Identify which cell holds the provided text, then report its (x, y) central coordinate. 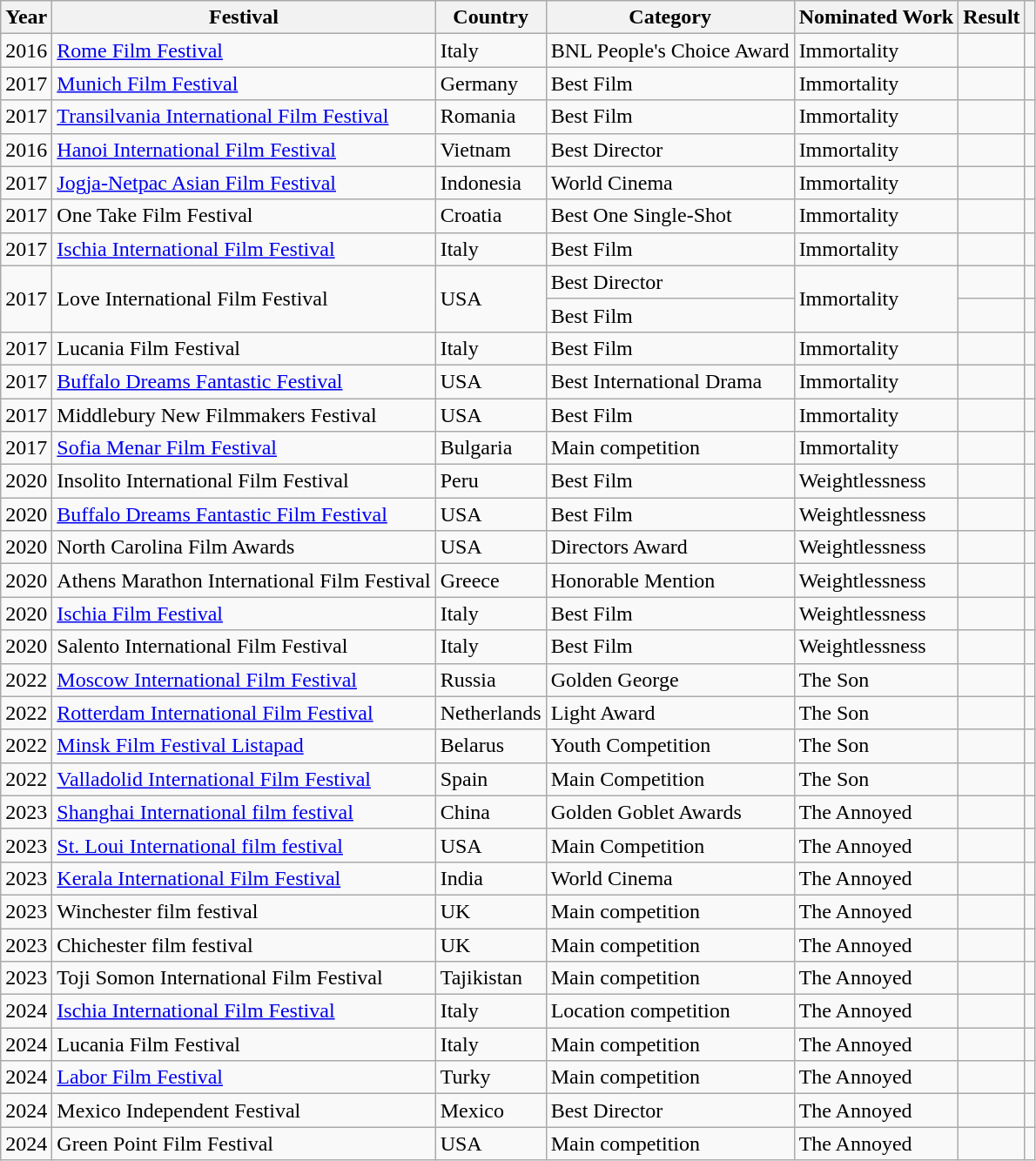
Romania (491, 117)
Bulgaria (491, 448)
Turky (491, 1077)
Valladolid International Film Festival (244, 779)
Shanghai International film festival (244, 812)
China (491, 812)
Buffalo Dreams Fantastic Festival (244, 381)
Youth Competition (670, 746)
Honorable Mention (670, 580)
Transilvania International Film Festival (244, 117)
India (491, 878)
Kerala International Film Festival (244, 878)
Croatia (491, 216)
Rome Film Festival (244, 50)
One Take Film Festival (244, 216)
Golden George (670, 680)
Spain (491, 779)
Salento International Film Festival (244, 647)
Ischia Film Festival (244, 614)
Belarus (491, 746)
Moscow International Film Festival (244, 680)
Sofia Menar Film Festival (244, 448)
Russia (491, 680)
Nominated Work (876, 17)
Rotterdam International Film Festival (244, 713)
Germany (491, 84)
Hanoi International Film Festival (244, 150)
Winchester film festival (244, 911)
Athens Marathon International Film Festival (244, 580)
Mexico (491, 1111)
Indonesia (491, 183)
Mexico Independent Festival (244, 1111)
Light Award (670, 713)
Peru (491, 481)
Chichester film festival (244, 944)
Toji Somon International Film Festival (244, 978)
Location competition (670, 1011)
Jogja-Netpac Asian Film Festival (244, 183)
Middlebury New Filmmakers Festival (244, 415)
Festival (244, 17)
Golden Goblet Awards (670, 812)
Year (26, 17)
Love International Film Festival (244, 299)
Tajikistan (491, 978)
Green Point Film Festival (244, 1144)
Result (992, 17)
BNL People's Choice Award (670, 50)
St. Loui International film festival (244, 845)
Country (491, 17)
Netherlands (491, 713)
Best One Single-Shot (670, 216)
Labor Film Festival (244, 1077)
Insolito International Film Festival (244, 481)
Munich Film Festival (244, 84)
Directors Award (670, 547)
Best International Drama (670, 381)
Minsk Film Festival Listapad (244, 746)
North Carolina Film Awards (244, 547)
Category (670, 17)
Vietnam (491, 150)
Greece (491, 580)
Buffalo Dreams Fantastic Film Festival (244, 514)
